Provide the (X, Y) coordinate of the cell's center where the given text is located.  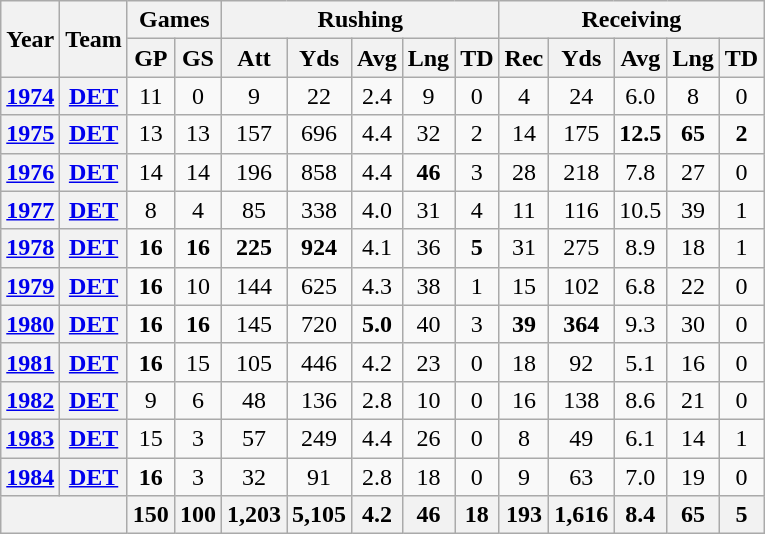
30 (693, 324)
Receiving (632, 20)
6 (198, 400)
1977 (30, 210)
249 (320, 438)
193 (524, 515)
85 (254, 210)
5.1 (640, 362)
6.0 (640, 96)
144 (254, 286)
23 (428, 362)
40 (428, 324)
1983 (30, 438)
21 (693, 400)
1975 (30, 134)
49 (582, 438)
24 (582, 96)
1984 (30, 477)
116 (582, 210)
100 (198, 515)
8.6 (640, 400)
4.0 (378, 210)
19 (693, 477)
138 (582, 400)
7.8 (640, 172)
48 (254, 400)
GS (198, 58)
1978 (30, 248)
1,616 (582, 515)
1976 (30, 172)
12.5 (640, 134)
92 (582, 362)
446 (320, 362)
1980 (30, 324)
102 (582, 286)
Team (94, 39)
Rec (524, 58)
145 (254, 324)
28 (524, 172)
105 (254, 362)
6.8 (640, 286)
8.9 (640, 248)
136 (320, 400)
Att (254, 58)
6.1 (640, 438)
57 (254, 438)
625 (320, 286)
2.4 (378, 96)
Rushing (360, 20)
924 (320, 248)
1,203 (254, 515)
Year (30, 39)
10.5 (640, 210)
218 (582, 172)
91 (320, 477)
1979 (30, 286)
4.3 (378, 286)
5,105 (320, 515)
GP (150, 58)
9.3 (640, 324)
157 (254, 134)
63 (582, 477)
5.0 (378, 324)
1974 (30, 96)
38 (428, 286)
7.0 (640, 477)
175 (582, 134)
1982 (30, 400)
364 (582, 324)
26 (428, 438)
338 (320, 210)
150 (150, 515)
1981 (30, 362)
27 (693, 172)
858 (320, 172)
225 (254, 248)
720 (320, 324)
196 (254, 172)
Games (174, 20)
36 (428, 248)
8.4 (640, 515)
696 (320, 134)
4.1 (378, 248)
275 (582, 248)
